Locate the cell with the specified text and output its [x, y] center coordinate. 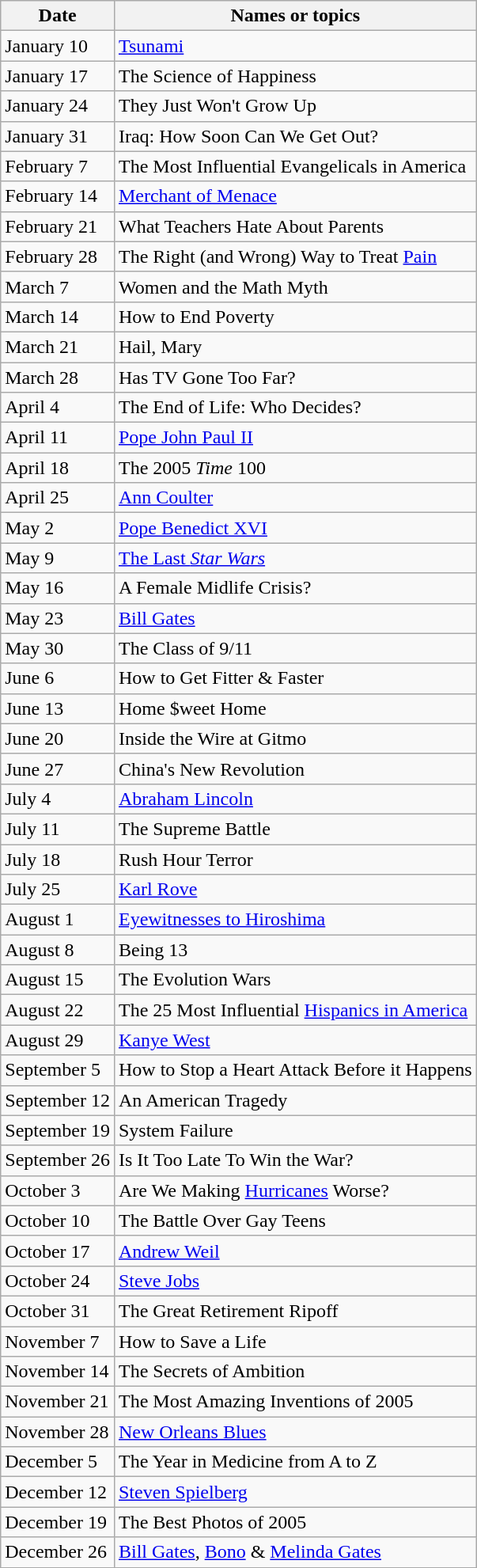
Iraq: How Soon Can We Get Out? [295, 136]
March 21 [58, 347]
March 7 [58, 287]
April 11 [58, 438]
January 24 [58, 106]
March 28 [58, 378]
December 26 [58, 1552]
October 31 [58, 1311]
Women and the Math Myth [295, 287]
April 25 [58, 498]
The Battle Over Gay Teens [295, 1221]
The Secrets of Ambition [295, 1372]
Steven Spielberg [295, 1492]
July 18 [58, 859]
Date [58, 16]
An American Tragedy [295, 1100]
The Most Amazing Inventions of 2005 [295, 1402]
September 5 [58, 1070]
January 10 [58, 46]
Being 13 [295, 950]
August 22 [58, 1010]
What Teachers Hate About Parents [295, 226]
The Year in Medicine from A to Z [295, 1462]
The 2005 Time 100 [295, 468]
The 25 Most Influential Hispanics in America [295, 1010]
January 17 [58, 76]
They Just Won't Grow Up [295, 106]
May 16 [58, 588]
Andrew Weil [295, 1251]
Hail, Mary [295, 347]
Home $weet Home [295, 708]
Ann Coulter [295, 498]
Bill Gates, Bono & Melinda Gates [295, 1552]
The Class of 9/11 [295, 648]
August 8 [58, 950]
December 19 [58, 1522]
Are We Making Hurricanes Worse? [295, 1190]
The Most Influential Evangelicals in America [295, 166]
February 28 [58, 256]
Is It Too Late To Win the War? [295, 1160]
Steve Jobs [295, 1281]
The Evolution Wars [295, 980]
Pope Benedict XVI [295, 528]
June 6 [58, 678]
Bill Gates [295, 618]
Names or topics [295, 16]
Kanye West [295, 1040]
Pope John Paul II [295, 438]
How to Get Fitter & Faster [295, 678]
How to Stop a Heart Attack Before it Happens [295, 1070]
February 14 [58, 196]
The Science of Happiness [295, 76]
The Great Retirement Ripoff [295, 1311]
Tsunami [295, 46]
The Last Star Wars [295, 558]
February 7 [58, 166]
August 15 [58, 980]
June 20 [58, 738]
November 14 [58, 1372]
February 21 [58, 226]
The Right (and Wrong) Way to Treat Pain [295, 256]
Has TV Gone Too Far? [295, 378]
A Female Midlife Crisis? [295, 588]
August 1 [58, 920]
December 5 [58, 1462]
China's New Revolution [295, 769]
Rush Hour Terror [295, 859]
System Failure [295, 1130]
October 10 [58, 1221]
January 31 [58, 136]
The Supreme Battle [295, 829]
Merchant of Menace [295, 196]
How to Save a Life [295, 1342]
November 21 [58, 1402]
The End of Life: Who Decides? [295, 408]
Inside the Wire at Gitmo [295, 738]
November 28 [58, 1432]
June 27 [58, 769]
October 3 [58, 1190]
July 11 [58, 829]
July 4 [58, 799]
December 12 [58, 1492]
May 9 [58, 558]
October 24 [58, 1281]
May 30 [58, 648]
New Orleans Blues [295, 1432]
August 29 [58, 1040]
Abraham Lincoln [295, 799]
April 18 [58, 468]
Karl Rove [295, 890]
May 2 [58, 528]
September 19 [58, 1130]
May 23 [58, 618]
June 13 [58, 708]
September 12 [58, 1100]
Eyewitnesses to Hiroshima [295, 920]
November 7 [58, 1342]
July 25 [58, 890]
How to End Poverty [295, 317]
April 4 [58, 408]
September 26 [58, 1160]
The Best Photos of 2005 [295, 1522]
October 17 [58, 1251]
March 14 [58, 317]
